Provide the (x, y) coordinate of the cell's center where the given text is located.  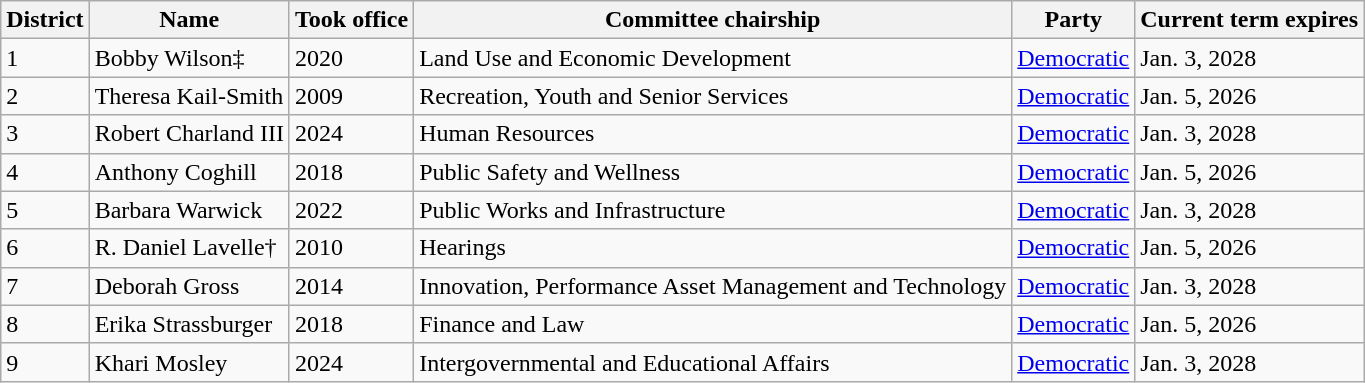
Name (189, 20)
Hearings (713, 248)
9 (45, 362)
Public Works and Infrastructure (713, 210)
Party (1074, 20)
6 (45, 248)
2014 (351, 286)
4 (45, 172)
2010 (351, 248)
8 (45, 324)
Public Safety and Wellness (713, 172)
Committee chairship (713, 20)
Current term expires (1250, 20)
Land Use and Economic Development (713, 58)
Erika Strassburger (189, 324)
Bobby Wilson‡ (189, 58)
2020 (351, 58)
Innovation, Performance Asset Management and Technology (713, 286)
Human Resources (713, 134)
Anthony Coghill (189, 172)
Intergovernmental and Educational Affairs (713, 362)
R. Daniel Lavelle† (189, 248)
District (45, 20)
Theresa Kail-Smith (189, 96)
Robert Charland III (189, 134)
Took office (351, 20)
3 (45, 134)
5 (45, 210)
Recreation, Youth and Senior Services (713, 96)
1 (45, 58)
Khari Mosley (189, 362)
2022 (351, 210)
2009 (351, 96)
Finance and Law (713, 324)
Deborah Gross (189, 286)
2 (45, 96)
7 (45, 286)
Barbara Warwick (189, 210)
